Scan for the cell matching the given text and deliver its (x, y) coordinate at center. 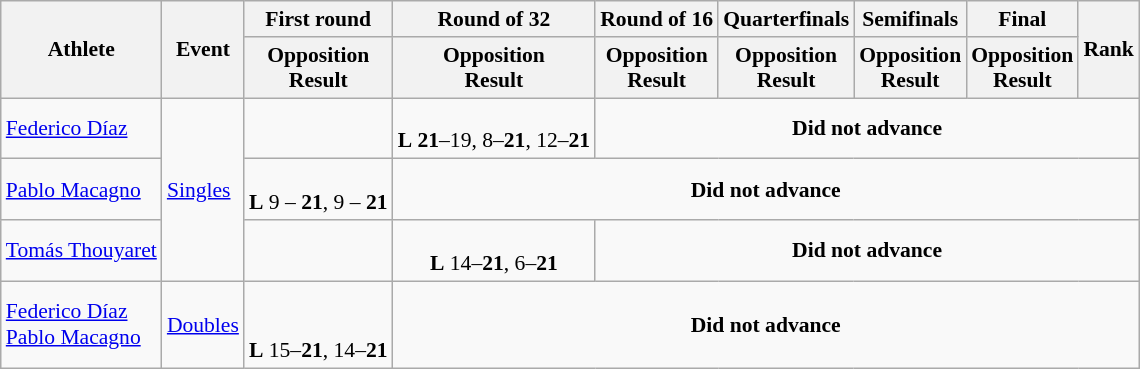
Semifinals (910, 19)
Pablo Macagno (82, 190)
Event (203, 50)
Athlete (82, 50)
Doubles (203, 324)
Round of 16 (656, 19)
Federico Díaz (82, 128)
L 9 – 21, 9 – 21 (318, 190)
Singles (203, 190)
Round of 32 (494, 19)
Quarterfinals (786, 19)
L 21–19, 8–21, 12–21 (494, 128)
L 15–21, 14–21 (318, 324)
Final (1022, 19)
Rank (1108, 50)
L 14–21, 6–21 (494, 250)
Federico DíazPablo Macagno (82, 324)
First round (318, 19)
Tomás Thouyaret (82, 250)
